Locate the cell with the specified text and output its (X, Y) center coordinate. 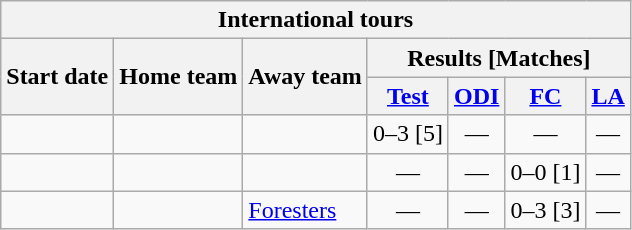
LA (608, 96)
Test (408, 96)
Start date (58, 77)
0–0 [1] (546, 172)
Foresters (306, 210)
Away team (306, 77)
International tours (316, 20)
0–3 [5] (408, 134)
FC (546, 96)
ODI (476, 96)
Results [Matches] (498, 58)
0–3 [3] (546, 210)
Home team (178, 77)
